Detect which cell encompasses the target text, then output its (x, y) center coordinate. 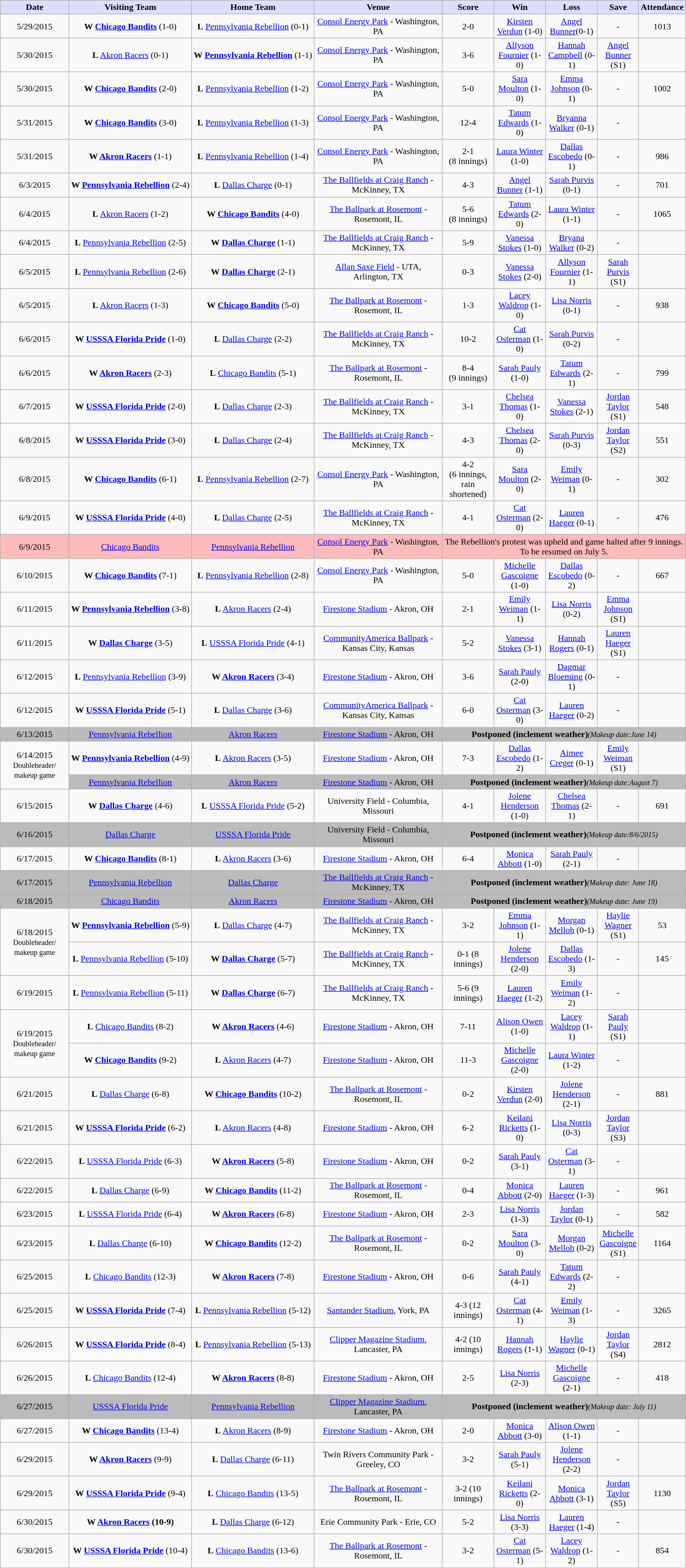
Sarah Purvis (S1) (618, 271)
W Pennsylvania Rebellion (2-4) (130, 185)
Cat Osterman (4-1) (520, 1310)
Allyson Fournier (1-1) (572, 271)
W Pennsylvania Rebellion (4-9) (130, 758)
Tatum Edwards (1-0) (520, 122)
L Akron Racers (3-6) (253, 858)
L Akron Racers (1-2) (130, 214)
L Dallas Charge (6-12) (253, 1522)
W Dallas Charge (1-1) (253, 243)
Hannah Rogers (1-1) (520, 1344)
5-9 (468, 243)
701 (663, 185)
6/14/2015Doubleheader/ makeup game (35, 765)
Alison Owen (1-0) (520, 1026)
Jolene Henderson (2-1) (572, 1094)
W Pennsylvania Rebellion (5-9) (130, 925)
Postponed (inclement weather)(Makeup date:June 14) (564, 734)
0-1 (8 innings) (468, 959)
Jolene Henderson (2-0) (520, 959)
0-6 (468, 1276)
Kirsten Verdun (2-0) (520, 1094)
691 (663, 806)
The Rebellion's protest was upheld and game halted after 9 innings. To be resumed on July 5. (564, 546)
Santander Stadium, York, PA (378, 1310)
Dallas Escobedo (1-2) (520, 758)
8-4(9 innings) (468, 373)
Cat Osterman (3-0) (520, 710)
W USSSA Florida Pride (7-4) (130, 1310)
L Dallas Charge (2-2) (253, 339)
Postponed (inclement weather)(Makeup date:8/6/2015) (564, 835)
W USSSA Florida Pride (5-1) (130, 710)
Cat Osterman (2-0) (520, 518)
2812 (663, 1344)
Win (520, 7)
Vanessa Stokes (2-0) (520, 271)
Dallas Escobedo (0-1) (572, 156)
6/16/2015 (35, 835)
W USSSA Florida Pride (4-0) (130, 518)
5/29/2015 (35, 26)
L Pennsylvania Rebellion (3-9) (130, 677)
Tatum Edwards (2-2) (572, 1276)
Lisa Norris (2-3) (520, 1378)
L Chicago Bandits (12-3) (130, 1276)
Chelsea Thomas (2-1) (572, 806)
L Dallas Charge (3-6) (253, 710)
Visiting Team (130, 7)
W Chicago Bandits (3-0) (130, 122)
799 (663, 373)
Bryana Walker (0-2) (572, 243)
0-3 (468, 271)
W Chicago Bandits (8-1) (130, 858)
548 (663, 407)
Sarah Pauly (1-0) (520, 373)
W Dallas Charge (3-5) (130, 643)
Emily Weiman (0-1) (572, 479)
L Akron Racers (1-3) (130, 305)
W Pennsylvania Rebellion (3-8) (130, 609)
2-5 (468, 1378)
Lisa Norris (0-1) (572, 305)
W Chicago Bandits (5-0) (253, 305)
53 (663, 925)
Hannah Campbell (0-1) (572, 55)
Monica Abbott (1-0) (520, 858)
1-3 (468, 305)
1013 (663, 26)
6/19/2015 (35, 993)
Emily Weiman (1-1) (520, 609)
L USSSA Florida Pride (6-4) (130, 1214)
5-6 (9 innings) (468, 993)
Vanessa Stokes (3-1) (520, 643)
Sarah Pauly (2-1) (572, 858)
Emily Weiman (S1) (618, 758)
W USSSA Florida Pride (2-0) (130, 407)
W Dallas Charge (5-7) (253, 959)
6/18/2015 (35, 901)
6/18/2015Doubleheader/ makeup game (35, 942)
Cat Osterman (3-1) (572, 1161)
Angel Bunner(0-1) (572, 26)
302 (663, 479)
Sarah Pauly (2-0) (520, 677)
Save (618, 7)
551 (663, 440)
6/15/2015 (35, 806)
Lacey Waldrop (1-0) (520, 305)
W Chicago Bandits (11-2) (253, 1190)
W Akron Racers (9-9) (130, 1459)
Keilani Ricketts (2-0) (520, 1493)
L Chicago Bandits (8-2) (130, 1026)
Vanessa Stokes (1-0) (520, 243)
W Akron Racers (10-9) (130, 1522)
145 (663, 959)
W Akron Racers (6-8) (253, 1214)
6-0 (468, 710)
5-6(8 innings) (468, 214)
Loss (572, 7)
L Dallas Charge (0-1) (253, 185)
W Akron Racers (4-6) (253, 1026)
6/7/2015 (35, 407)
Sarah Purvis (0-2) (572, 339)
10-2 (468, 339)
3-2 (10 innings) (468, 1493)
6-4 (468, 858)
Morgan Melloh (0-1) (572, 925)
Jordan Taylor (S3) (618, 1128)
W Pennsylvania Rebellion (1-1) (253, 55)
Cat Osterman (5-1) (520, 1551)
W Akron Racers (8-8) (253, 1378)
Date (35, 7)
Lauren Haeger (1-4) (572, 1522)
2-1 (468, 609)
W USSSA Florida Pride (8-4) (130, 1344)
Vanessa Stokes (2-1) (572, 407)
Lisa Norris (0-3) (572, 1128)
W Akron Racers (7-8) (253, 1276)
986 (663, 156)
Hannah Rogers (0-1) (572, 643)
L Pennsylvania Rebellion (5-12) (253, 1310)
Laura Winter (1-1) (572, 214)
L Pennsylvania Rebellion (2-8) (253, 575)
Lauren Haeger (0-1) (572, 518)
Dallas Escobedo (0-2) (572, 575)
Postponed (inclement weather)(Makeup date: June 19) (564, 901)
L Pennsylvania Rebellion (2-7) (253, 479)
L Akron Racers (8-9) (253, 1431)
Monica Abbott (3-1) (572, 1493)
4-2 (10 innings) (468, 1344)
W Akron Racers (1-1) (130, 156)
Sarah Purvis (0-1) (572, 185)
3-1 (468, 407)
Lisa Norris (1-3) (520, 1214)
L USSSA Florida Pride (5-2) (253, 806)
582 (663, 1214)
1130 (663, 1493)
L Akron Racers (2-4) (253, 609)
0-4 (468, 1190)
2-3 (468, 1214)
6-2 (468, 1128)
W Dallas Charge (6-7) (253, 993)
Lauren Haeger (1-3) (572, 1190)
2-1(8 innings) (468, 156)
7-3 (468, 758)
Jordan Taylor (S4) (618, 1344)
12-4 (468, 122)
W USSSA Florida Pride (10-4) (130, 1551)
Lauren Haeger (1-2) (520, 993)
Allan Saxe Field - UTA, Arlington, TX (378, 271)
W USSSA Florida Pride (6-2) (130, 1128)
Keilani Ricketts (1-0) (520, 1128)
L Akron Racers (3-5) (253, 758)
Morgan Melloh (0-2) (572, 1243)
L Dallas Charge (2-5) (253, 518)
W Chicago Bandits (4-0) (253, 214)
1065 (663, 214)
961 (663, 1190)
Venue (378, 7)
Score (468, 7)
Sarah Pauly (S1) (618, 1026)
L Pennsylvania Rebellion (1-4) (253, 156)
Dallas Escobedo (1-3) (572, 959)
Sarah Purvis (0-3) (572, 440)
W Chicago Bandits (2-0) (130, 89)
Michelle Gascoigne (1-0) (520, 575)
Jolene Henderson (1-0) (520, 806)
3265 (663, 1310)
Lacey Waldrop (1-1) (572, 1026)
Jolene Henderson (2-2) (572, 1459)
Attendance (663, 7)
L Dallas Charge (4-7) (253, 925)
Laura Winter (1-0) (520, 156)
L Dallas Charge (6-8) (130, 1094)
W Dallas Charge (4-6) (130, 806)
L Pennsylvania Rebellion (5-11) (130, 993)
L Dallas Charge (2-4) (253, 440)
Sara Moulton (3-0) (520, 1243)
Emily Weiman (1-3) (572, 1310)
Lacey Waldrop (1-2) (572, 1551)
L Pennsylvania Rebellion (1-3) (253, 122)
1164 (663, 1243)
W Chicago Bandits (7-1) (130, 575)
Haylie Wagner (0-1) (572, 1344)
1002 (663, 89)
Sarah Pauly (3-1) (520, 1161)
Lauren Haeger (S1) (618, 643)
Jordan Taylor (S2) (618, 440)
Dagmar Bloeming (0-1) (572, 677)
W USSSA Florida Pride (1-0) (130, 339)
W Chicago Bandits (10-2) (253, 1094)
881 (663, 1094)
L Chicago Bandits (12-4) (130, 1378)
11-3 (468, 1060)
L Dallas Charge (6-10) (130, 1243)
Twin Rivers Community Park - Greeley, CO (378, 1459)
L Pennsylvania Rebellion (2-6) (130, 271)
L Akron Racers (4-7) (253, 1060)
Chelsea Thomas (2-0) (520, 440)
L Chicago Bandits (13-6) (253, 1551)
L Pennsylvania Rebellion (5-13) (253, 1344)
Emma Johnson (0-1) (572, 89)
Laura Winter (1-2) (572, 1060)
Sara Moulton (1-0) (520, 89)
Haylie Wagner (S1) (618, 925)
476 (663, 518)
W Chicago Bandits (9-2) (130, 1060)
L Dallas Charge (6-9) (130, 1190)
Kirsten Verdun (1-0) (520, 26)
L USSSA Florida Pride (6-3) (130, 1161)
Lisa Norris (3-3) (520, 1522)
667 (663, 575)
L Pennsylvania Rebellion (2-5) (130, 243)
L Dallas Charge (6-11) (253, 1459)
Tatum Edwards (2-1) (572, 373)
W USSSA Florida Pride (9-4) (130, 1493)
4-3 (12 innings) (468, 1310)
Angel Bunner (1-1) (520, 185)
Emma Johnson (S1) (618, 609)
854 (663, 1551)
Jordan Taylor (S1) (618, 407)
6/10/2015 (35, 575)
Postponed (inclement weather)(Makeup date: July 11) (564, 1407)
Sara Moulton (2-0) (520, 479)
W Akron Racers (3-4) (253, 677)
Monica Abbott (3-0) (520, 1431)
6/3/2015 (35, 185)
Michelle Gascoigne (2-0) (520, 1060)
L Chicago Bandits (13-5) (253, 1493)
Sarah Pauly (4-1) (520, 1276)
Postponed (inclement weather)(Makeup date:August 7) (564, 782)
L Chicago Bandits (5-1) (253, 373)
L USSSA Florida Pride (4-1) (253, 643)
Emily Weiman (1-2) (572, 993)
L Pennsylvania Rebellion (0-1) (253, 26)
938 (663, 305)
Michelle Gascoigne (S1) (618, 1243)
Sarah Pauly (5-1) (520, 1459)
6/13/2015 (35, 734)
W USSSA Florida Pride (3-0) (130, 440)
Alison Owen (1-1) (572, 1431)
Jordan Taylor (0-1) (572, 1214)
L Pennsylvania Rebellion (5-10) (130, 959)
Allyson Fournier (1-0) (520, 55)
Aimee Creger (0-1) (572, 758)
4-2 (6 innings,rain shortened) (468, 479)
Cat Osterman (1-0) (520, 339)
Postponed (inclement weather)(Makeup date: June 18) (564, 882)
Emma Johnson (1-1) (520, 925)
W Chicago Bandits (6-1) (130, 479)
Lisa Norris (0-2) (572, 609)
Home Team (253, 7)
6/19/2015Doubleheader/ makeup game (35, 1043)
Angel Bunner (S1) (618, 55)
Erie Community Park - Erie, CO (378, 1522)
Jordan Taylor (S5) (618, 1493)
L Akron Racers (0-1) (130, 55)
418 (663, 1378)
Michelle Gascoigne (2-1) (572, 1378)
Bryanna Walker (0-1) (572, 122)
W Chicago Bandits (1-0) (130, 26)
Lauren Haeger (0-2) (572, 710)
7-11 (468, 1026)
W Akron Racers (5-8) (253, 1161)
W Dallas Charge (2-1) (253, 271)
Chelsea Thomas (1-0) (520, 407)
L Dallas Charge (2-3) (253, 407)
Monica Abbott (2-0) (520, 1190)
L Pennsylvania Rebellion (1-2) (253, 89)
Tatum Edwards (2-0) (520, 214)
W Chicago Bandits (13-4) (130, 1431)
W Akron Racers (2-3) (130, 373)
L Akron Racers (4-8) (253, 1128)
W Chicago Bandits (12-2) (253, 1243)
